Return the [x, y] coordinate for the center point of the cell that contains the specified text.  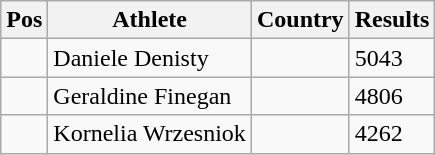
Country [300, 20]
4806 [392, 96]
Kornelia Wrzesniok [150, 134]
Pos [24, 20]
Daniele Denisty [150, 58]
Athlete [150, 20]
5043 [392, 58]
4262 [392, 134]
Results [392, 20]
Geraldine Finegan [150, 96]
